Find where the given text appears and provide that cell's center as [x, y] coordinate. 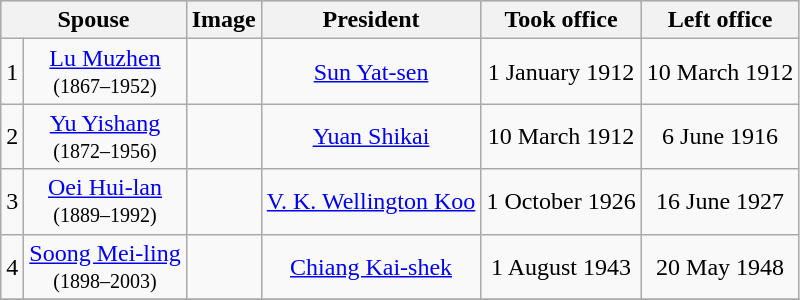
Chiang Kai-shek [371, 266]
20 May 1948 [720, 266]
V. K. Wellington Koo [371, 202]
Left office [720, 20]
Sun Yat-sen [371, 72]
1 January 1912 [561, 72]
1 October 1926 [561, 202]
Image [224, 20]
16 June 1927 [720, 202]
6 June 1916 [720, 136]
4 [12, 266]
Yu Yishang(1872–1956) [105, 136]
2 [12, 136]
3 [12, 202]
1 [12, 72]
Yuan Shikai [371, 136]
President [371, 20]
Soong Mei-ling(1898–2003) [105, 266]
Took office [561, 20]
Oei Hui-lan(1889–1992) [105, 202]
Lu Muzhen(1867–1952) [105, 72]
1 August 1943 [561, 266]
Spouse [94, 20]
